Search for the cell housing the specified text and yield its (X, Y) center coordinate. 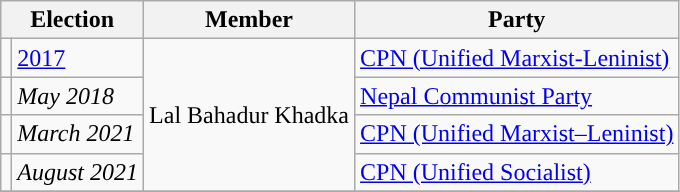
Election (72, 20)
March 2021 (78, 134)
Member (250, 20)
2017 (78, 58)
CPN (Unified Marxist–Leninist) (517, 134)
Party (517, 20)
CPN (Unified Socialist) (517, 172)
Lal Bahadur Khadka (250, 115)
August 2021 (78, 172)
May 2018 (78, 96)
CPN (Unified Marxist-Leninist) (517, 58)
Nepal Communist Party (517, 96)
